Return (x, y) of the center of cell containing provided text 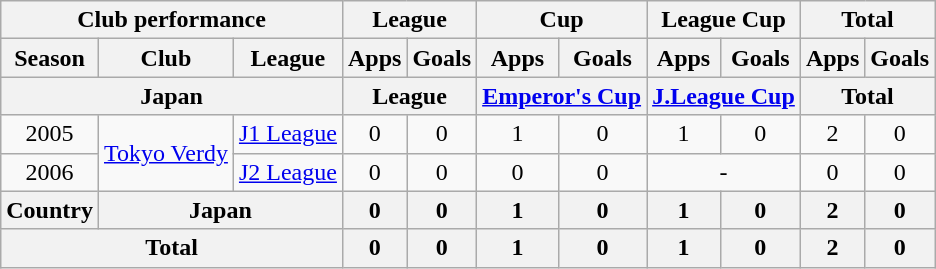
Club performance (172, 20)
League Cup (724, 20)
J.League Cup (724, 96)
- (724, 172)
Season (50, 58)
2005 (50, 134)
Tokyo Verdy (166, 153)
Club (166, 58)
Cup (562, 20)
J2 League (288, 172)
J1 League (288, 134)
2006 (50, 172)
Country (50, 210)
Emperor's Cup (562, 96)
